From the cell containing the given text, extract its center point as (X, Y) coordinate. 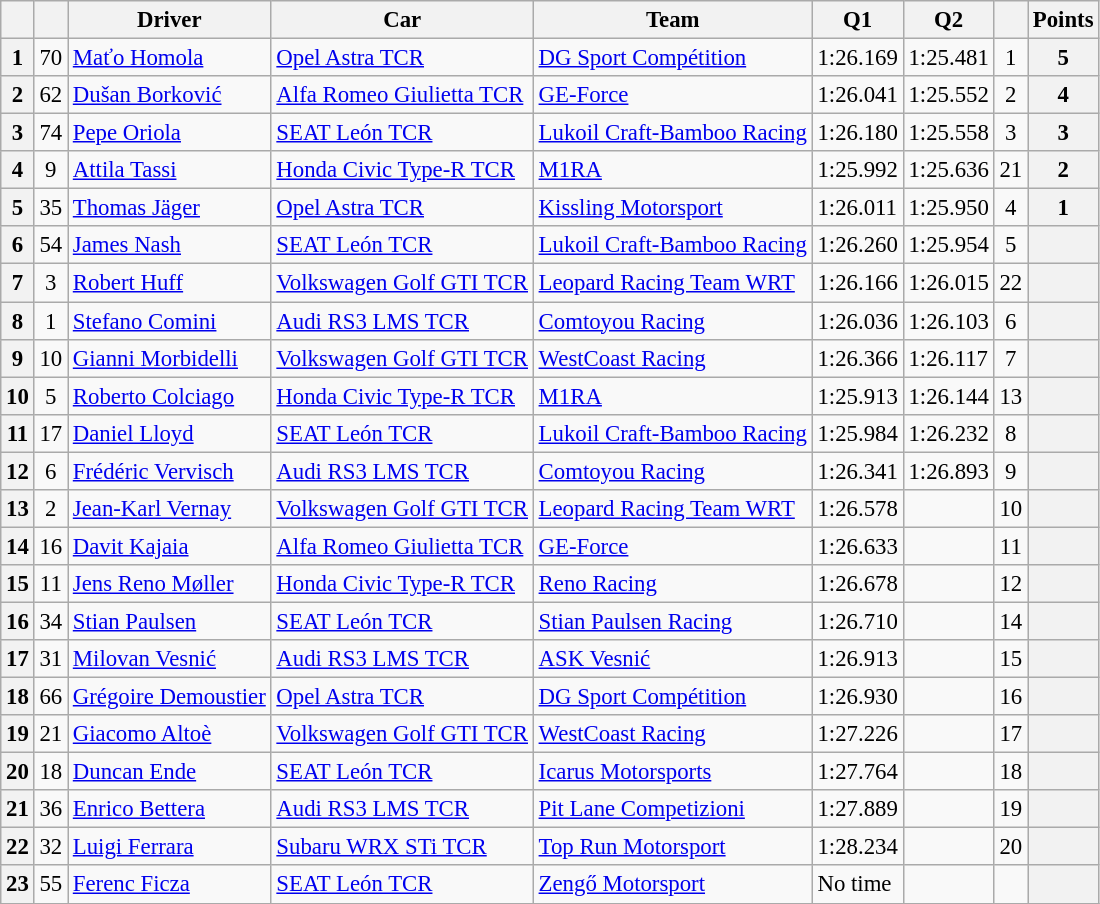
1:26.015 (948, 283)
1:26.893 (948, 471)
Grégoire Demoustier (170, 697)
1:26.260 (858, 245)
1:25.954 (948, 245)
Team (672, 20)
34 (50, 621)
No time (858, 885)
1:25.636 (948, 170)
1:26.341 (858, 471)
70 (50, 58)
1:26.633 (858, 546)
32 (50, 847)
1:25.913 (858, 396)
1:26.169 (858, 58)
54 (50, 245)
Q1 (858, 20)
1:28.234 (858, 847)
Daniel Lloyd (170, 433)
1:26.232 (948, 433)
62 (50, 95)
Points (1064, 20)
ASK Vesnić (672, 659)
35 (50, 208)
1:26.166 (858, 283)
Pit Lane Competizioni (672, 809)
1:26.913 (858, 659)
Icarus Motorsports (672, 772)
Thomas Jäger (170, 208)
Top Run Motorsport (672, 847)
James Nash (170, 245)
1:26.678 (858, 584)
Luigi Ferrara (170, 847)
23 (18, 885)
Stian Paulsen (170, 621)
Pepe Oriola (170, 133)
1:26.036 (858, 321)
1:25.558 (948, 133)
1:26.103 (948, 321)
Robert Huff (170, 283)
Enrico Bettera (170, 809)
1:26.011 (858, 208)
1:26.180 (858, 133)
Attila Tassi (170, 170)
Ferenc Ficza (170, 885)
Milovan Vesnić (170, 659)
Kissling Motorsport (672, 208)
1:25.950 (948, 208)
1:27.226 (858, 734)
1:27.764 (858, 772)
Maťo Homola (170, 58)
Driver (170, 20)
31 (50, 659)
1:26.366 (858, 358)
1:27.889 (858, 809)
Davit Kajaia (170, 546)
Jens Reno Møller (170, 584)
1:26.578 (858, 509)
Reno Racing (672, 584)
Gianni Morbidelli (170, 358)
Jean-Karl Vernay (170, 509)
1:25.481 (948, 58)
1:25.984 (858, 433)
Giacomo Altoè (170, 734)
1:26.041 (858, 95)
74 (50, 133)
1:25.552 (948, 95)
Zengő Motorsport (672, 885)
Frédéric Vervisch (170, 471)
Subaru WRX STi TCR (402, 847)
1:26.117 (948, 358)
66 (50, 697)
55 (50, 885)
36 (50, 809)
1:25.992 (858, 170)
1:26.144 (948, 396)
Stefano Comini (170, 321)
Roberto Colciago (170, 396)
Stian Paulsen Racing (672, 621)
Duncan Ende (170, 772)
Q2 (948, 20)
1:26.710 (858, 621)
Dušan Borković (170, 95)
Car (402, 20)
1:26.930 (858, 697)
